For the text-containing cell, return its midpoint in [x, y] coordinate format. 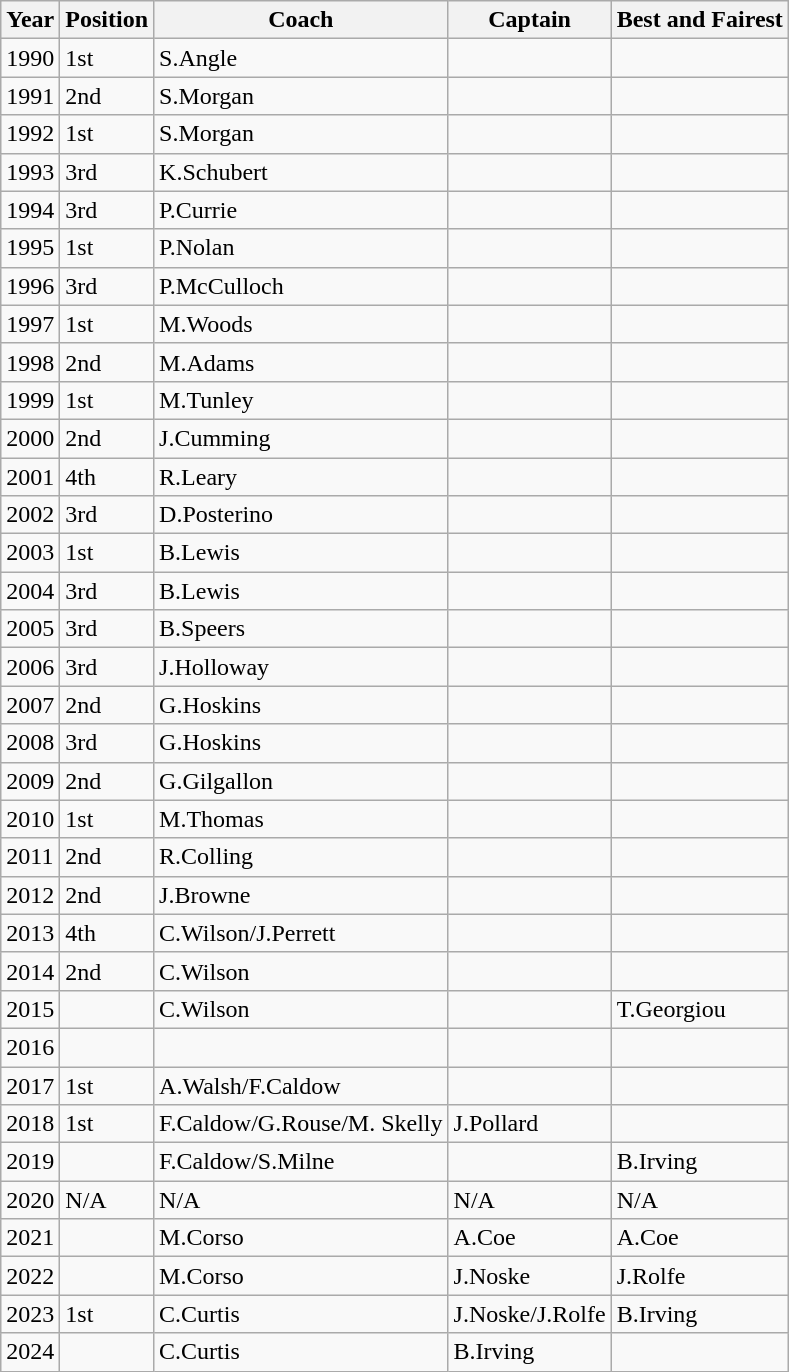
2001 [30, 477]
B.Speers [301, 629]
1991 [30, 96]
M.Adams [301, 362]
2017 [30, 1085]
1992 [30, 134]
J.Holloway [301, 667]
J.Rolfe [700, 1276]
Best and Fairest [700, 20]
A.Walsh/F.Caldow [301, 1085]
2004 [30, 591]
2000 [30, 438]
J.Noske [530, 1276]
K.Schubert [301, 172]
2011 [30, 857]
2002 [30, 515]
1993 [30, 172]
Position [107, 20]
J.Pollard [530, 1124]
P.McCulloch [301, 286]
2012 [30, 895]
1995 [30, 248]
1997 [30, 324]
2010 [30, 819]
J.Browne [301, 895]
1996 [30, 286]
Year [30, 20]
Coach [301, 20]
P.Nolan [301, 248]
2014 [30, 971]
2020 [30, 1200]
R.Leary [301, 477]
G.Gilgallon [301, 781]
R.Colling [301, 857]
M.Woods [301, 324]
2024 [30, 1352]
2015 [30, 1009]
2009 [30, 781]
2022 [30, 1276]
P.Currie [301, 210]
T.Georgiou [700, 1009]
1998 [30, 362]
1990 [30, 58]
M.Thomas [301, 819]
2023 [30, 1314]
2007 [30, 705]
2003 [30, 553]
1999 [30, 400]
2008 [30, 743]
F.Caldow/G.Rouse/M. Skelly [301, 1124]
2005 [30, 629]
F.Caldow/S.Milne [301, 1162]
C.Wilson/J.Perrett [301, 933]
2018 [30, 1124]
M.Tunley [301, 400]
2016 [30, 1047]
2021 [30, 1238]
Captain [530, 20]
2019 [30, 1162]
J.Cumming [301, 438]
J.Noske/J.Rolfe [530, 1314]
2006 [30, 667]
S.Angle [301, 58]
D.Posterino [301, 515]
2013 [30, 933]
1994 [30, 210]
